For the text-containing cell, return its midpoint in [X, Y] coordinate format. 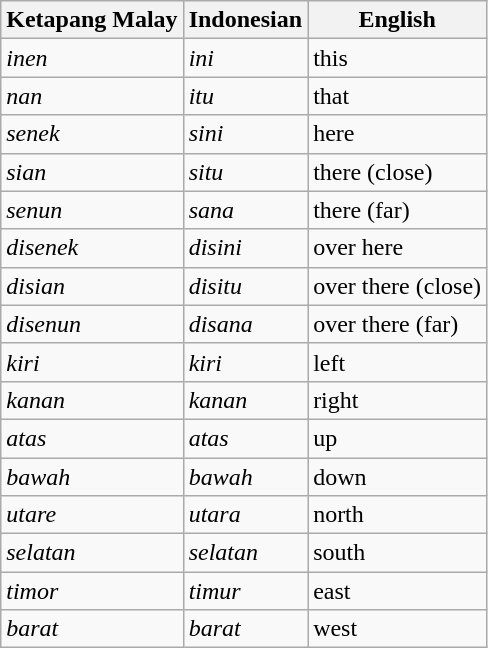
north [398, 515]
English [398, 20]
disenun [92, 324]
over there (close) [398, 286]
up [398, 438]
nan [92, 96]
east [398, 591]
itu [245, 96]
there (far) [398, 210]
disitu [245, 286]
over here [398, 248]
disana [245, 324]
situ [245, 172]
west [398, 629]
right [398, 400]
Ketapang Malay [92, 20]
utara [245, 515]
timur [245, 591]
disenek [92, 248]
sian [92, 172]
that [398, 96]
disini [245, 248]
senek [92, 134]
sana [245, 210]
here [398, 134]
senun [92, 210]
disian [92, 286]
Indonesian [245, 20]
this [398, 58]
down [398, 477]
timor [92, 591]
over there (far) [398, 324]
ini [245, 58]
left [398, 362]
sini [245, 134]
inen [92, 58]
there (close) [398, 172]
south [398, 553]
utare [92, 515]
